Scan for the cell matching the given text and deliver its (X, Y) coordinate at center. 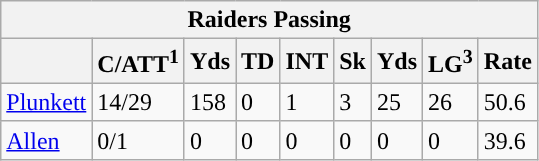
3 (353, 102)
0/1 (138, 140)
158 (210, 102)
Allen (46, 140)
50.6 (508, 102)
C/ATT1 (138, 62)
LG3 (451, 62)
1 (307, 102)
14/29 (138, 102)
Raiders Passing (270, 20)
Rate (508, 62)
26 (451, 102)
25 (396, 102)
TD (258, 62)
39.6 (508, 140)
INT (307, 62)
Plunkett (46, 102)
Sk (353, 62)
